Scan for the cell matching the given text and deliver its (x, y) coordinate at center. 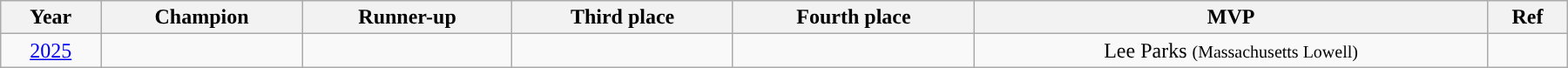
Lee Parks (Massachusetts Lowell) (1230, 51)
MVP (1230, 17)
Runner-up (407, 17)
2025 (51, 51)
Ref (1528, 17)
Year (51, 17)
Champion (202, 17)
Fourth place (854, 17)
Third place (623, 17)
